Provide the [X, Y] coordinate of the cell's center where the given text is located.  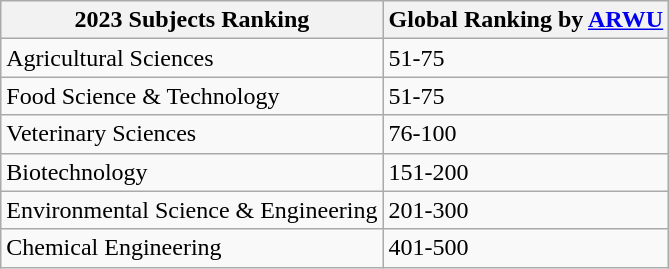
201-300 [526, 210]
2023 Subjects Ranking [192, 20]
401-500 [526, 248]
151-200 [526, 172]
Global Ranking by ARWU [526, 20]
Veterinary Sciences [192, 134]
76-100 [526, 134]
Biotechnology [192, 172]
Chemical Engineering [192, 248]
Food Science & Technology [192, 96]
Environmental Science & Engineering [192, 210]
Agricultural Sciences [192, 58]
